Find where the given text appears and provide that cell's center as (x, y) coordinate. 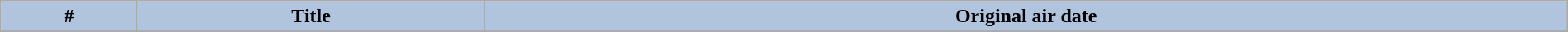
Original air date (1025, 16)
# (69, 16)
Title (311, 16)
